Output the (X, Y) coordinate of the center of the cell containing the given text.  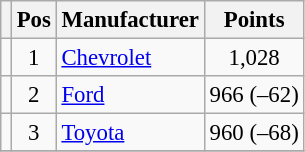
1,028 (254, 58)
Toyota (130, 133)
960 (–68) (254, 133)
Chevrolet (130, 58)
3 (34, 133)
Pos (34, 20)
Ford (130, 95)
Manufacturer (130, 20)
2 (34, 95)
1 (34, 58)
966 (–62) (254, 95)
Points (254, 20)
